Pinpoint the cell where the given text exists, returning its (x, y) midpoint coordinate. 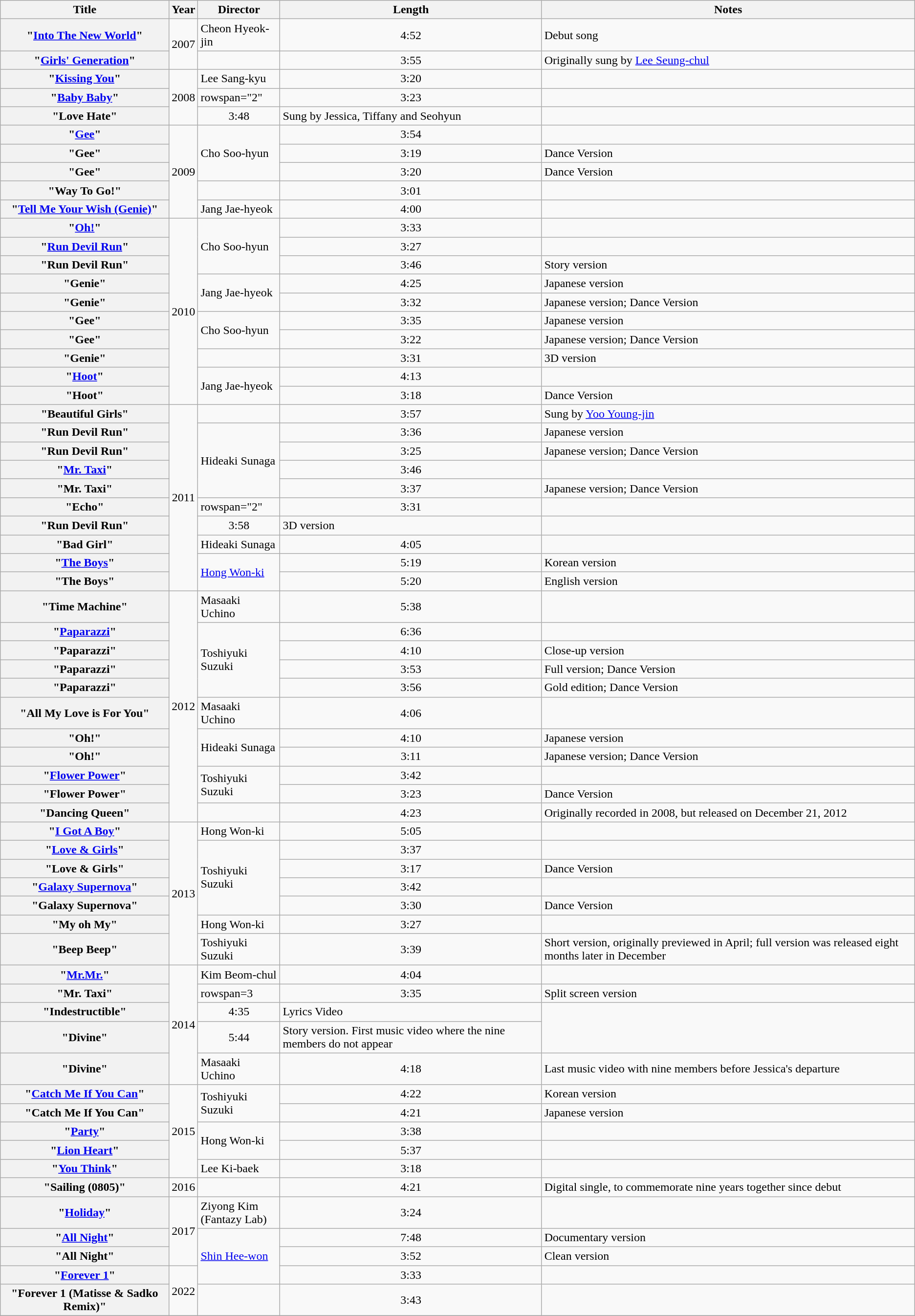
3:32 (411, 302)
"Time Machine" (85, 606)
"Tell Me Your Wish (Genie)" (85, 209)
"Into The New World" (85, 35)
4:18 (411, 1069)
2009 (184, 172)
rowspan=3 (239, 993)
3:38 (411, 1131)
Cheon Hyeok-jin (239, 35)
2015 (184, 1131)
5:20 (411, 581)
2022 (184, 1291)
"Sailing (0805)" (85, 1187)
Lee Ki-baek (239, 1168)
5:38 (411, 606)
3:01 (411, 190)
Length (411, 10)
4:52 (411, 35)
3:25 (411, 451)
3:54 (411, 134)
3:19 (411, 153)
3:57 (411, 414)
2011 (184, 498)
4:06 (411, 713)
4:00 (411, 209)
Gold edition; Dance Version (728, 688)
3:48 (239, 116)
"Forever 1 (Matisse & Sadko Remix)" (85, 1300)
"Party" (85, 1131)
"Indestructible" (85, 1012)
2008 (184, 97)
"All My Love is For You" (85, 713)
"Forever 1" (85, 1275)
4:13 (411, 377)
2014 (184, 1025)
2016 (184, 1187)
Originally recorded in 2008, but released on December 21, 2012 (728, 812)
Lee Sang-kyu (239, 79)
"Mr.Mr." (85, 975)
"Bad Girl" (85, 544)
Ziyong Kim(Fantazy Lab) (239, 1212)
Lyrics Video (411, 1012)
Story version. First music video where the nine members do not appear (411, 1037)
Sung by Jessica, Tiffany and Seohyun (411, 116)
Close-up version (728, 650)
"Girls' Generation" (85, 60)
4:25 (411, 284)
5:19 (411, 563)
3:53 (411, 669)
3:11 (411, 757)
4:04 (411, 975)
Year (184, 10)
Kim Beom-chul (239, 975)
Short version, originally previewed in April; full version was released eight months later in December (728, 950)
Split screen version (728, 993)
2010 (184, 311)
2012 (184, 706)
5:05 (411, 831)
"Love Hate" (85, 116)
7:48 (411, 1238)
"I Got A Boy" (85, 831)
2013 (184, 893)
3:43 (411, 1300)
Last music video with nine members before Jessica's departure (728, 1069)
"Beautiful Girls" (85, 414)
3:22 (411, 339)
Documentary version (728, 1238)
Story version (728, 265)
4:22 (411, 1094)
3:56 (411, 688)
3:36 (411, 432)
3:30 (411, 906)
Clean version (728, 1256)
5:37 (411, 1150)
"My oh My" (85, 924)
2007 (184, 44)
"Holiday" (85, 1212)
"Beep Beep" (85, 950)
Full version; Dance Version (728, 669)
"Way To Go!" (85, 190)
"Baby Baby" (85, 97)
3:55 (411, 60)
"Dancing Queen" (85, 812)
Debut song (728, 35)
3:17 (411, 868)
Sung by Yoo Young-jin (728, 414)
3:24 (411, 1212)
4:05 (411, 544)
4:23 (411, 812)
"Echo" (85, 507)
5:44 (239, 1037)
"You Think" (85, 1168)
6:36 (411, 632)
3:52 (411, 1256)
Shin Hee-won (239, 1256)
2017 (184, 1230)
3:58 (239, 525)
"Lion Heart" (85, 1150)
4:35 (239, 1012)
Title (85, 10)
Digital single, to commemorate nine years together since debut (728, 1187)
English version (728, 581)
"Kissing You" (85, 79)
3:39 (411, 950)
Notes (728, 10)
Director (239, 10)
Originally sung by Lee Seung-chul (728, 60)
